Return the [X, Y] coordinate for the center point of the cell that contains the specified text.  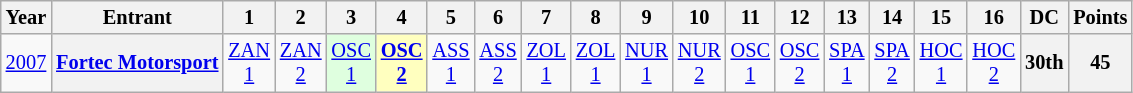
7 [546, 17]
NUR1 [646, 63]
9 [646, 17]
ZAN1 [249, 63]
HOC2 [994, 63]
2 [301, 17]
45 [1100, 63]
NUR2 [700, 63]
2007 [26, 63]
8 [596, 17]
12 [800, 17]
Year [26, 17]
Fortec Motorsport [137, 63]
6 [498, 17]
1 [249, 17]
ASS1 [450, 63]
4 [402, 17]
13 [846, 17]
5 [450, 17]
15 [942, 17]
3 [352, 17]
ZAN2 [301, 63]
DC [1044, 17]
SPA2 [892, 63]
Entrant [137, 17]
10 [700, 17]
ASS2 [498, 63]
HOC1 [942, 63]
SPA1 [846, 63]
11 [750, 17]
14 [892, 17]
16 [994, 17]
30th [1044, 63]
Points [1100, 17]
